Scan for the cell matching the given text and deliver its [X, Y] coordinate at center. 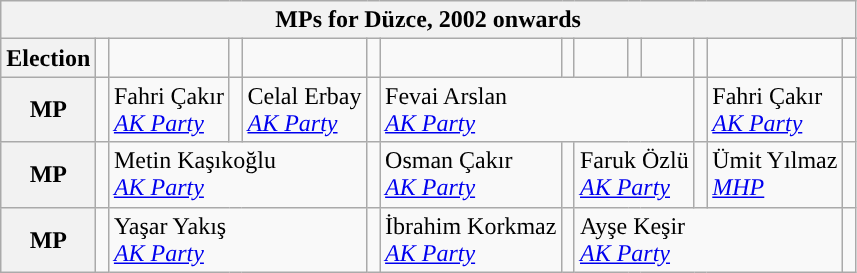
Faruk ÖzlüAK Party [634, 174]
Fevai ArslanAK Party [538, 110]
Election [48, 58]
Ayşe KeşirAK Party [708, 240]
İbrahim KorkmazAK Party [471, 240]
Ümit YılmazMHP [775, 174]
Osman ÇakırAK Party [471, 174]
MPs for Düzce, 2002 onwards [428, 20]
Celal ErbayAK Party [304, 110]
Metin KaşıkoğluAK Party [238, 174]
Yaşar YakışAK Party [238, 240]
